Return [x, y] of the center of cell containing provided text 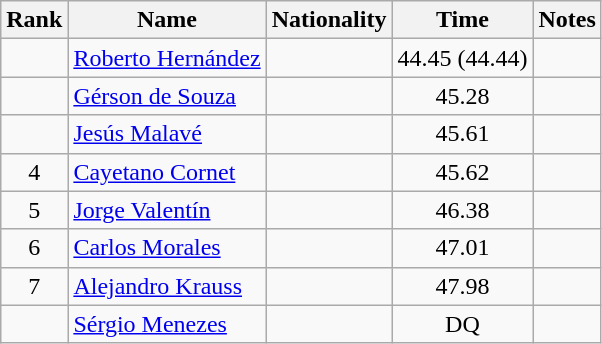
46.38 [462, 210]
Carlos Morales [167, 248]
47.01 [462, 248]
Cayetano Cornet [167, 172]
Jorge Valentín [167, 210]
7 [34, 286]
45.61 [462, 134]
DQ [462, 324]
44.45 (44.44) [462, 58]
Nationality [329, 20]
Time [462, 20]
Alejandro Krauss [167, 286]
4 [34, 172]
6 [34, 248]
Notes [567, 20]
45.28 [462, 96]
45.62 [462, 172]
Name [167, 20]
Jesús Malavé [167, 134]
5 [34, 210]
Rank [34, 20]
Roberto Hernández [167, 58]
Gérson de Souza [167, 96]
47.98 [462, 286]
Sérgio Menezes [167, 324]
